Search for the cell housing the specified text and yield its (x, y) center coordinate. 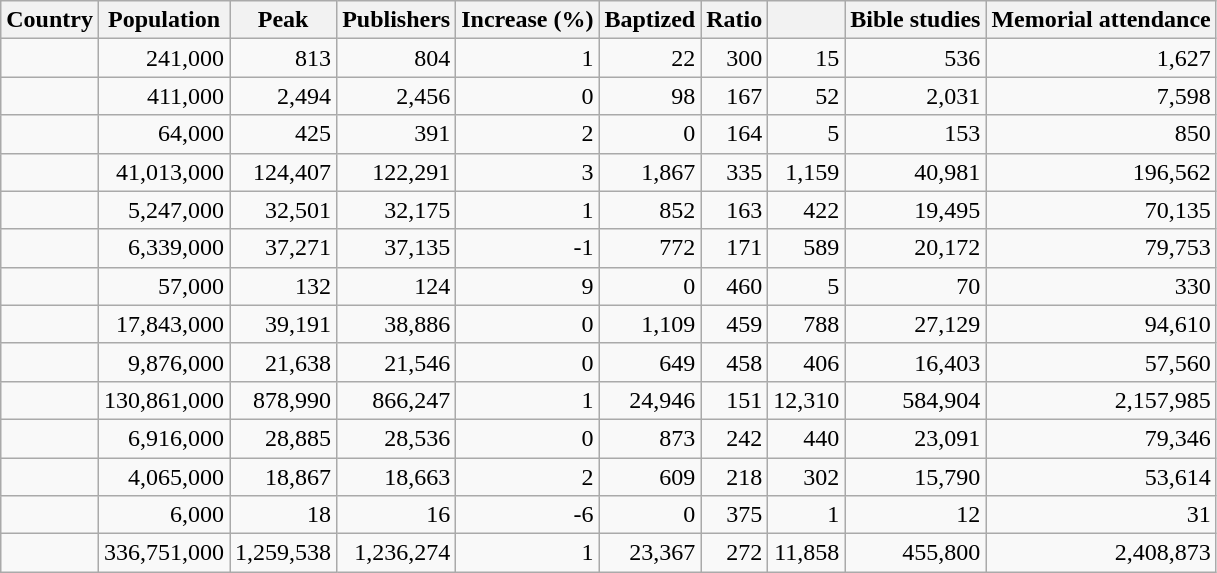
804 (396, 58)
788 (806, 324)
132 (284, 286)
167 (734, 96)
649 (650, 362)
16 (396, 515)
124 (396, 286)
64,000 (164, 134)
4,065,000 (164, 477)
7,598 (1101, 96)
302 (806, 477)
Country (50, 20)
2,031 (916, 96)
15 (806, 58)
37,135 (396, 248)
98 (650, 96)
122,291 (396, 172)
28,536 (396, 438)
31 (1101, 515)
375 (734, 515)
5,247,000 (164, 210)
130,861,000 (164, 400)
1,236,274 (396, 553)
6,339,000 (164, 248)
1,627 (1101, 58)
536 (916, 58)
18 (284, 515)
330 (1101, 286)
3 (528, 172)
53,614 (1101, 477)
460 (734, 286)
70 (916, 286)
772 (650, 248)
300 (734, 58)
94,610 (1101, 324)
52 (806, 96)
6,916,000 (164, 438)
866,247 (396, 400)
57,000 (164, 286)
39,191 (284, 324)
12,310 (806, 400)
6,000 (164, 515)
23,367 (650, 553)
1,159 (806, 172)
9,876,000 (164, 362)
425 (284, 134)
164 (734, 134)
241,000 (164, 58)
24,946 (650, 400)
2,408,873 (1101, 553)
272 (734, 553)
151 (734, 400)
171 (734, 248)
32,175 (396, 210)
406 (806, 362)
-6 (528, 515)
336,751,000 (164, 553)
Baptized (650, 20)
41,013,000 (164, 172)
878,990 (284, 400)
873 (650, 438)
70,135 (1101, 210)
609 (650, 477)
2,157,985 (1101, 400)
458 (734, 362)
850 (1101, 134)
Ratio (734, 20)
459 (734, 324)
28,885 (284, 438)
584,904 (916, 400)
411,000 (164, 96)
19,495 (916, 210)
17,843,000 (164, 324)
335 (734, 172)
-1 (528, 248)
1,109 (650, 324)
40,981 (916, 172)
18,663 (396, 477)
38,886 (396, 324)
21,638 (284, 362)
242 (734, 438)
23,091 (916, 438)
Memorial attendance (1101, 20)
15,790 (916, 477)
27,129 (916, 324)
153 (916, 134)
196,562 (1101, 172)
18,867 (284, 477)
57,560 (1101, 362)
589 (806, 248)
2,494 (284, 96)
Peak (284, 20)
Population (164, 20)
Bible studies (916, 20)
12 (916, 515)
79,346 (1101, 438)
813 (284, 58)
Increase (%) (528, 20)
2,456 (396, 96)
11,858 (806, 553)
1,867 (650, 172)
124,407 (284, 172)
Publishers (396, 20)
455,800 (916, 553)
37,271 (284, 248)
22 (650, 58)
440 (806, 438)
16,403 (916, 362)
218 (734, 477)
21,546 (396, 362)
163 (734, 210)
32,501 (284, 210)
9 (528, 286)
391 (396, 134)
852 (650, 210)
422 (806, 210)
20,172 (916, 248)
79,753 (1101, 248)
1,259,538 (284, 553)
